Scan for the cell matching the given text and deliver its [X, Y] coordinate at center. 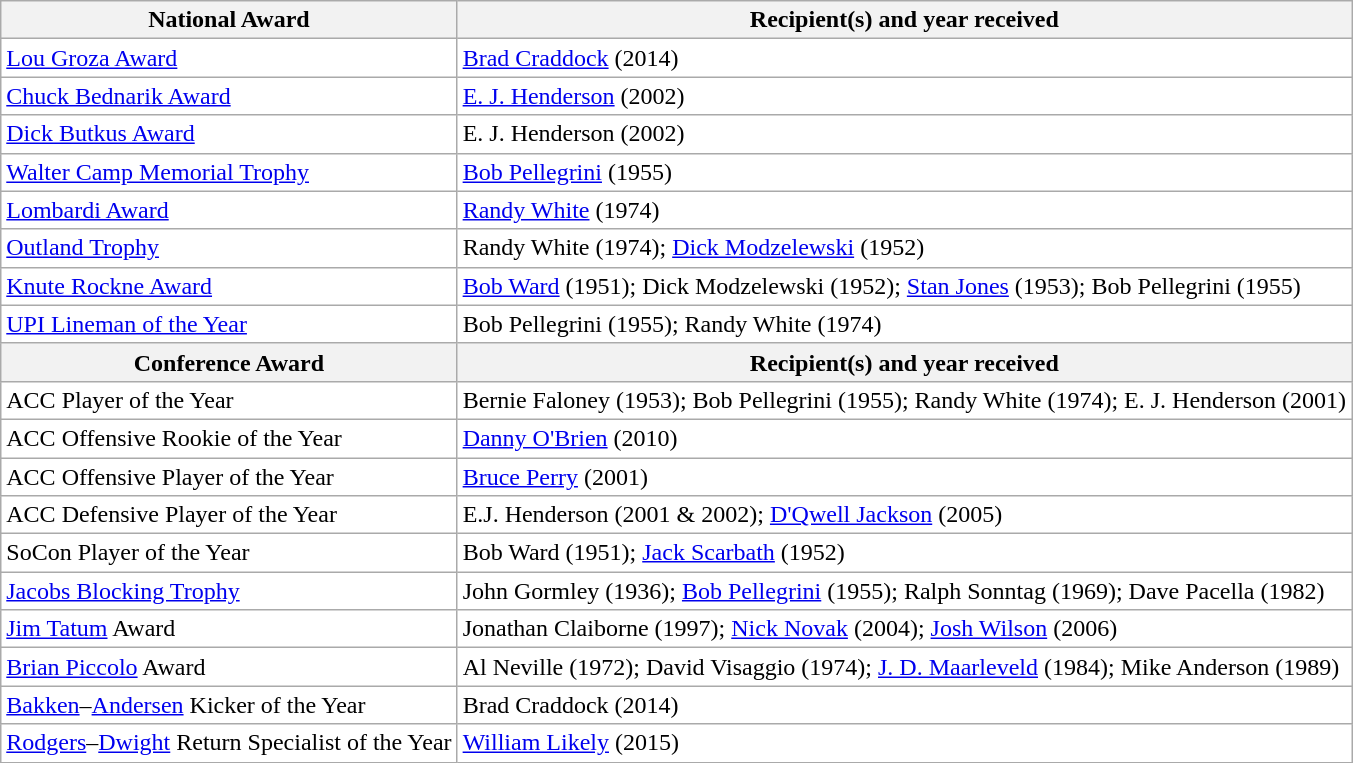
Brian Piccolo Award [229, 667]
Jim Tatum Award [229, 629]
Chuck Bednarik Award [229, 96]
ACC Offensive Rookie of the Year [229, 438]
Dick Butkus Award [229, 134]
ACC Player of the Year [229, 400]
Conference Award [229, 362]
Bakken–Andersen Kicker of the Year [229, 705]
Randy White (1974) [904, 210]
Jacobs Blocking Trophy [229, 591]
National Award [229, 20]
Rodgers–Dwight Return Specialist of the Year [229, 743]
Bruce Perry (2001) [904, 477]
Bob Pellegrini (1955); Randy White (1974) [904, 324]
SoCon Player of the Year [229, 553]
E.J. Henderson (2001 & 2002); D'Qwell Jackson (2005) [904, 515]
John Gormley (1936); Bob Pellegrini (1955); Ralph Sonntag (1969); Dave Pacella (1982) [904, 591]
Bob Pellegrini (1955) [904, 172]
Bernie Faloney (1953); Bob Pellegrini (1955); Randy White (1974); E. J. Henderson (2001) [904, 400]
William Likely (2015) [904, 743]
Danny O'Brien (2010) [904, 438]
Outland Trophy [229, 248]
ACC Offensive Player of the Year [229, 477]
Randy White (1974); Dick Modzelewski (1952) [904, 248]
Bob Ward (1951); Jack Scarbath (1952) [904, 553]
UPI Lineman of the Year [229, 324]
ACC Defensive Player of the Year [229, 515]
Al Neville (1972); David Visaggio (1974); J. D. Maarleveld (1984); Mike Anderson (1989) [904, 667]
Lombardi Award [229, 210]
Jonathan Claiborne (1997); Nick Novak (2004); Josh Wilson (2006) [904, 629]
Bob Ward (1951); Dick Modzelewski (1952); Stan Jones (1953); Bob Pellegrini (1955) [904, 286]
Lou Groza Award [229, 58]
Walter Camp Memorial Trophy [229, 172]
Knute Rockne Award [229, 286]
